Locate the cell with the specified text and output its [x, y] center coordinate. 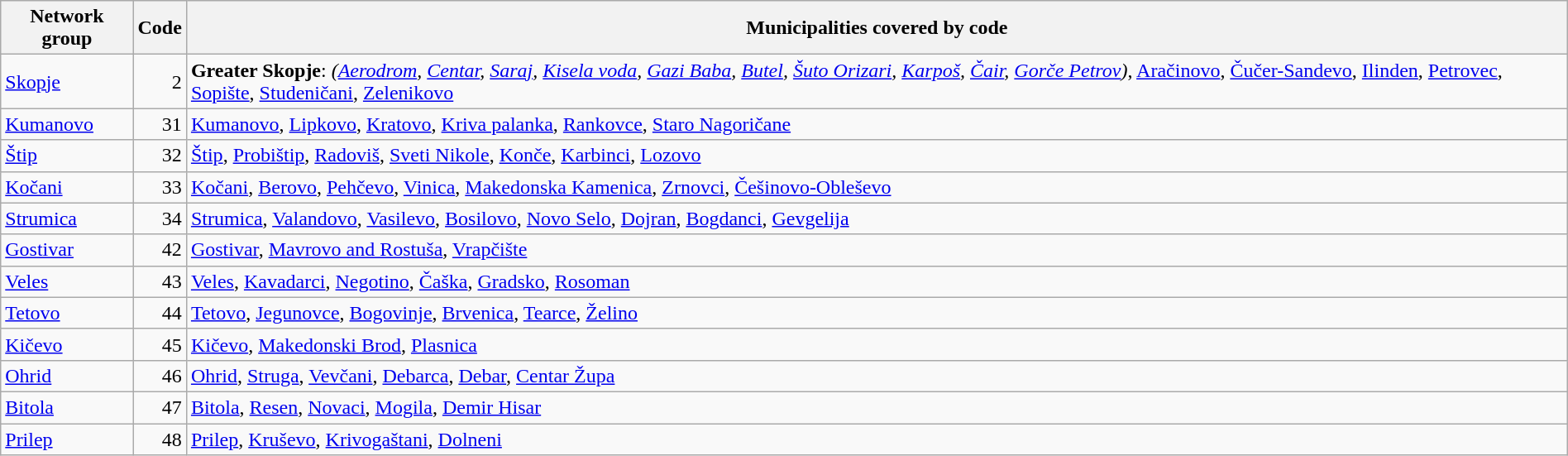
Kumanovo, Lipkovo, Kratovo, Kriva palanka, Rankovce, Staro Nagoričane [877, 124]
Tetovo, Jegunovce, Bogovinje, Brvenica, Tearce, Želino [877, 313]
34 [160, 218]
Kočani, Berovo, Pehčevo, Vinica, Makedonska Kamenica, Zrnovci, Češinovo-Obleševo [877, 187]
Prilep [67, 439]
Kičevo [67, 344]
Kičevo, Makedonski Brod, Plasnica [877, 344]
42 [160, 250]
Skopje [67, 81]
Strumica, Valandovo, Vasilevo, Bosilovo, Novo Selo, Dojran, Bogdanci, Gevgelija [877, 218]
48 [160, 439]
Štip [67, 156]
46 [160, 376]
43 [160, 281]
Veles, Kavadarci, Negotino, Čaška, Gradsko, Rosoman [877, 281]
32 [160, 156]
Municipalities covered by code [877, 28]
33 [160, 187]
Bitola, Resen, Novaci, Mogila, Demir Hisar [877, 407]
Štip, Probištip, Radoviš, Sveti Nikole, Konče, Karbinci, Lozovo [877, 156]
Gostivar [67, 250]
Code [160, 28]
Strumica [67, 218]
Kočani [67, 187]
Prilep, Kruševo, Krivogaštani, Dolneni [877, 439]
Ohrid, Struga, Vevčani, Debarca, Debar, Centar Župa [877, 376]
Veles [67, 281]
44 [160, 313]
2 [160, 81]
Tetovo [67, 313]
Ohrid [67, 376]
Gostivar, Mavrovo and Rostuša, Vrapčište [877, 250]
Kumanovo [67, 124]
31 [160, 124]
47 [160, 407]
Bitola [67, 407]
Network group [67, 28]
45 [160, 344]
